For the text-containing cell, return its midpoint in [X, Y] coordinate format. 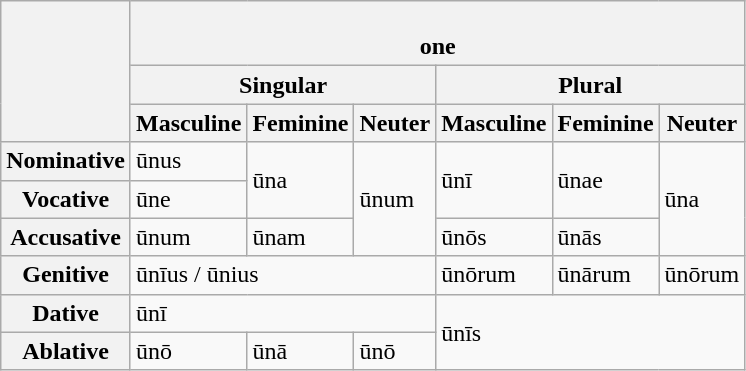
Vocative [66, 199]
one [437, 34]
ūnīs [590, 332]
ūnam [300, 237]
Ablative [66, 351]
ūnīus / ūnius [282, 275]
Plural [590, 85]
ūnās [606, 237]
ūnae [606, 180]
Dative [66, 313]
ūnōs [494, 237]
ūnā [300, 351]
Singular [282, 85]
Accusative [66, 237]
Nominative [66, 161]
ūnus [188, 161]
ūnārum [606, 275]
Genitive [66, 275]
ūne [188, 199]
